Return the [x, y] coordinate for the center point of the cell that contains the specified text.  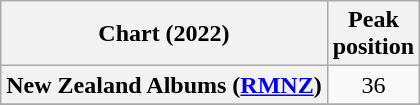
36 [373, 85]
Peakposition [373, 34]
Chart (2022) [164, 34]
New Zealand Albums (RMNZ) [164, 85]
